From the cell containing the given text, extract its center point as [x, y] coordinate. 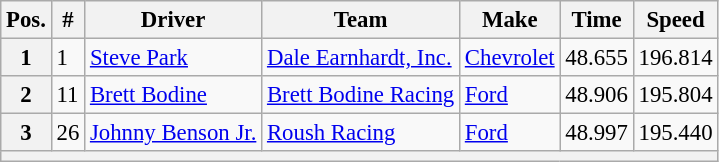
Time [596, 20]
Steve Park [174, 58]
2 [26, 95]
195.804 [676, 95]
Team [361, 20]
Johnny Benson Jr. [174, 133]
Brett Bodine Racing [361, 95]
Pos. [26, 20]
48.997 [596, 133]
Brett Bodine [174, 95]
Dale Earnhardt, Inc. [361, 58]
48.906 [596, 95]
48.655 [596, 58]
195.440 [676, 133]
Driver [174, 20]
Chevrolet [510, 58]
# [68, 20]
Speed [676, 20]
3 [26, 133]
26 [68, 133]
Make [510, 20]
196.814 [676, 58]
11 [68, 95]
Roush Racing [361, 133]
